Identify which cell holds the provided text, then report its [x, y] central coordinate. 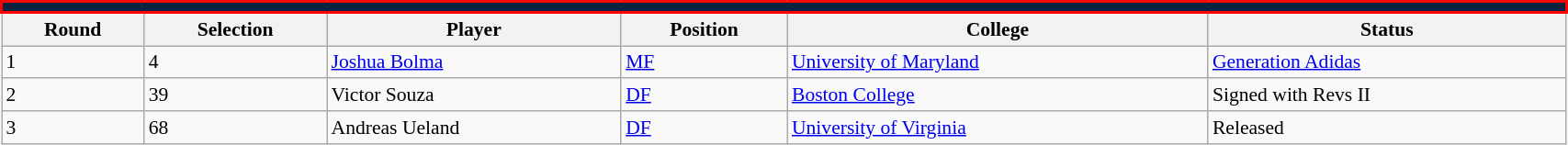
Generation Adidas [1387, 62]
Released [1387, 128]
College [998, 29]
University of Virginia [998, 128]
University of Maryland [998, 62]
Round [73, 29]
68 [235, 128]
39 [235, 95]
1 [73, 62]
Joshua Bolma [474, 62]
Signed with Revs II [1387, 95]
Boston College [998, 95]
2 [73, 95]
Victor Souza [474, 95]
Position [704, 29]
3 [73, 128]
4 [235, 62]
Player [474, 29]
Selection [235, 29]
Status [1387, 29]
Andreas Ueland [474, 128]
MF [704, 62]
